For the text-containing cell, return its midpoint in (X, Y) coordinate format. 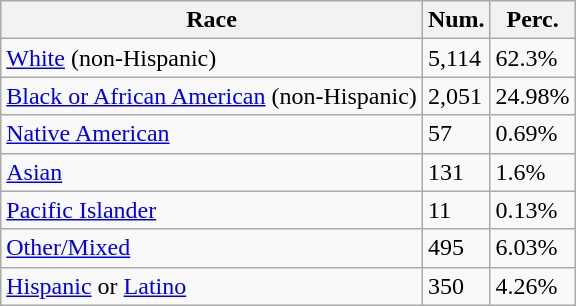
131 (456, 172)
6.03% (532, 248)
0.69% (532, 134)
57 (456, 134)
Native American (212, 134)
2,051 (456, 96)
Num. (456, 20)
Hispanic or Latino (212, 286)
350 (456, 286)
0.13% (532, 210)
4.26% (532, 286)
Race (212, 20)
Asian (212, 172)
Perc. (532, 20)
Other/Mixed (212, 248)
1.6% (532, 172)
495 (456, 248)
24.98% (532, 96)
11 (456, 210)
62.3% (532, 58)
Pacific Islander (212, 210)
Black or African American (non-Hispanic) (212, 96)
5,114 (456, 58)
White (non-Hispanic) (212, 58)
